Scan for the cell matching the given text and deliver its [x, y] coordinate at center. 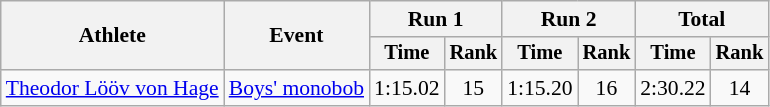
1:15.20 [540, 88]
Run 2 [568, 19]
2:30.22 [672, 88]
Boys' monobob [296, 88]
1:15.02 [406, 88]
15 [474, 88]
16 [607, 88]
Event [296, 36]
Theodor Lööv von Hage [112, 88]
14 [740, 88]
Total [702, 19]
Run 1 [436, 19]
Athlete [112, 36]
